From the cell containing the given text, extract its center point as [x, y] coordinate. 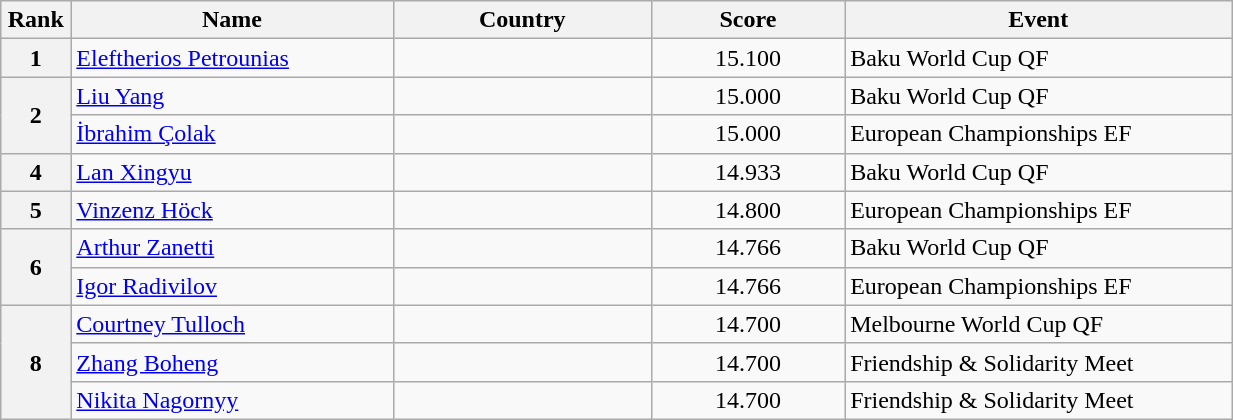
İbrahim Çolak [232, 134]
4 [36, 172]
Vinzenz Höck [232, 210]
Nikita Nagornyy [232, 400]
Score [748, 20]
Courtney Tulloch [232, 324]
Arthur Zanetti [232, 248]
Liu Yang [232, 96]
Name [232, 20]
14.933 [748, 172]
5 [36, 210]
Igor Radivilov [232, 286]
6 [36, 267]
Melbourne World Cup QF [1038, 324]
Lan Xingyu [232, 172]
Event [1038, 20]
Eleftherios Petrounias [232, 58]
14.800 [748, 210]
Rank [36, 20]
2 [36, 115]
1 [36, 58]
15.100 [748, 58]
Country [522, 20]
Zhang Boheng [232, 362]
8 [36, 362]
